Scan for the cell matching the given text and deliver its [X, Y] coordinate at center. 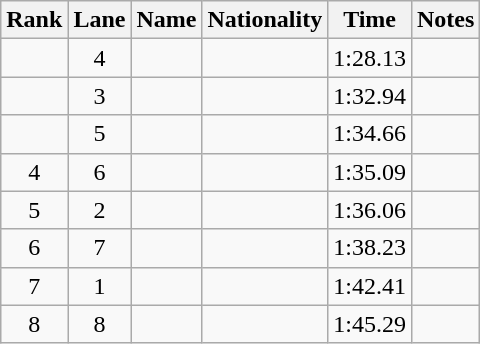
3 [100, 96]
1:32.94 [370, 96]
1:35.09 [370, 172]
Nationality [265, 20]
1 [100, 286]
1:42.41 [370, 286]
1:45.29 [370, 324]
1:28.13 [370, 58]
Time [370, 20]
Rank [34, 20]
1:34.66 [370, 134]
Name [166, 20]
Lane [100, 20]
1:38.23 [370, 248]
1:36.06 [370, 210]
Notes [445, 20]
2 [100, 210]
